Identify which cell holds the provided text, then report its [X, Y] central coordinate. 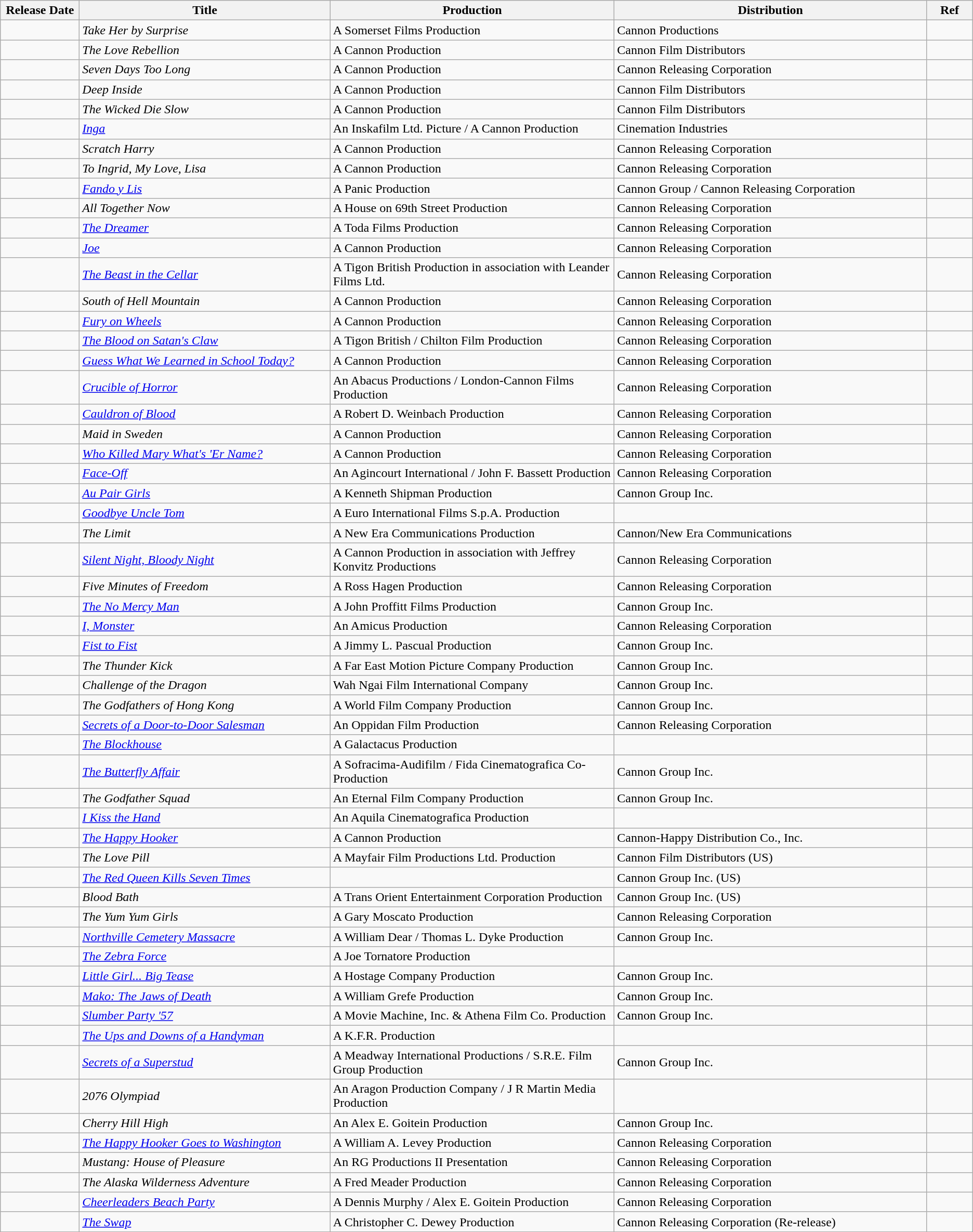
A Tigon British Production in association with Leander Films Ltd. [472, 274]
A Panic Production [472, 188]
Who Killed Mary What's 'Er Name? [205, 454]
Cannon Group / Cannon Releasing Corporation [770, 188]
A New Era Communications Production [472, 533]
A Dennis Murphy / Alex E. Goitein Production [472, 1202]
Production [472, 10]
Mako: The Jaws of Death [205, 996]
Slumber Party '57 [205, 1016]
Mustang: House of Pleasure [205, 1162]
Au Pair Girls [205, 493]
The Blood on Satan's Claw [205, 341]
Seven Days Too Long [205, 70]
The Godfathers of Hong Kong [205, 705]
All Together Now [205, 208]
Maid in Sweden [205, 434]
The Yum Yum Girls [205, 917]
Face-Off [205, 473]
A Kenneth Shipman Production [472, 493]
A Ross Hagen Production [472, 586]
A Mayfair Film Productions Ltd. Production [472, 857]
I, Monster [205, 626]
Secrets of a Superstud [205, 1062]
Fando y Lis [205, 188]
Ref [950, 10]
An Eternal Film Company Production [472, 798]
Little Girl... Big Tease [205, 976]
A Joe Tornatore Production [472, 957]
Northville Cemetery Massacre [205, 937]
A Meadway International Productions / S.R.E. Film Group Production [472, 1062]
2076 Olympiad [205, 1096]
A Galactacus Production [472, 745]
The Love Pill [205, 857]
Goodbye Uncle Tom [205, 513]
Joe [205, 248]
Cannon/New Era Communications [770, 533]
The Red Queen Kills Seven Times [205, 877]
Crucible of Horror [205, 388]
Cherry Hill High [205, 1123]
Secrets of a Door-to-Door Salesman [205, 725]
I Kiss the Hand [205, 818]
An Agincourt International / John F. Bassett Production [472, 473]
The Godfather Squad [205, 798]
A Toda Films Production [472, 228]
Title [205, 10]
A Cannon Production in association with Jeffrey Konvitz Productions [472, 559]
Cannon-Happy Distribution Co., Inc. [770, 838]
An Amicus Production [472, 626]
An Aquila Cinematografica Production [472, 818]
Cauldron of Blood [205, 414]
A World Film Company Production [472, 705]
A William Dear / Thomas L. Dyke Production [472, 937]
Cannon Releasing Corporation (Re-release) [770, 1222]
An Aragon Production Company / J R Martin Media Production [472, 1096]
Guess What We Learned in School Today? [205, 361]
An Alex E. Goitein Production [472, 1123]
A Robert D. Weinbach Production [472, 414]
A Tigon British / Chilton Film Production [472, 341]
Distribution [770, 10]
A K.F.R. Production [472, 1036]
An Abacus Productions / London-Cannon Films Production [472, 388]
Blood Bath [205, 897]
Inga [205, 129]
Cannon Film Distributors (US) [770, 857]
Fist to Fist [205, 646]
The Wicked Die Slow [205, 109]
An RG Productions II Presentation [472, 1162]
An Oppidan Film Production [472, 725]
Cannon Productions [770, 30]
The No Mercy Man [205, 606]
Cinemation Industries [770, 129]
South of Hell Mountain [205, 301]
The Ups and Downs of a Handyman [205, 1036]
The Happy Hooker Goes to Washington [205, 1143]
Fury on Wheels [205, 321]
The Blockhouse [205, 745]
The Dreamer [205, 228]
Challenge of the Dragon [205, 685]
The Love Rebellion [205, 50]
A William Grefe Production [472, 996]
A William A. Levey Production [472, 1143]
Scratch Harry [205, 149]
A Somerset Films Production [472, 30]
Deep Inside [205, 89]
The Beast in the Cellar [205, 274]
A Hostage Company Production [472, 976]
A Fred Meader Production [472, 1182]
The Butterfly Affair [205, 771]
Release Date [40, 10]
A Christopher C. Dewey Production [472, 1222]
A Euro International Films S.p.A. Production [472, 513]
Silent Night, Bloody Night [205, 559]
Cheerleaders Beach Party [205, 1202]
The Limit [205, 533]
The Thunder Kick [205, 666]
A John Proffitt Films Production [472, 606]
A Jimmy L. Pascual Production [472, 646]
The Swap [205, 1222]
A House on 69th Street Production [472, 208]
The Alaska Wilderness Adventure [205, 1182]
A Movie Machine, Inc. & Athena Film Co. Production [472, 1016]
A Trans Orient Entertainment Corporation Production [472, 897]
Take Her by Surprise [205, 30]
A Sofracima-Audifilm / Fida Cinematografica Co-Production [472, 771]
Five Minutes of Freedom [205, 586]
An Inskafilm Ltd. Picture / A Cannon Production [472, 129]
To Ingrid, My Love, Lisa [205, 168]
A Far East Motion Picture Company Production [472, 666]
The Zebra Force [205, 957]
A Gary Moscato Production [472, 917]
The Happy Hooker [205, 838]
Wah Ngai Film International Company [472, 685]
